Return [x, y] of the center of cell containing provided text 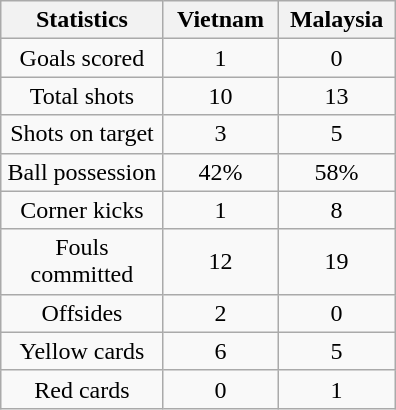
Corner kicks [82, 210]
Vietnam [220, 20]
Fouls committed [82, 262]
13 [337, 96]
Statistics [82, 20]
Ball possession [82, 172]
Shots on target [82, 134]
Yellow cards [82, 351]
Malaysia [337, 20]
Total shots [82, 96]
3 [220, 134]
2 [220, 313]
Red cards [82, 389]
6 [220, 351]
42% [220, 172]
58% [337, 172]
Offsides [82, 313]
10 [220, 96]
19 [337, 262]
8 [337, 210]
Goals scored [82, 58]
12 [220, 262]
